Scan for the cell matching the given text and deliver its (X, Y) coordinate at center. 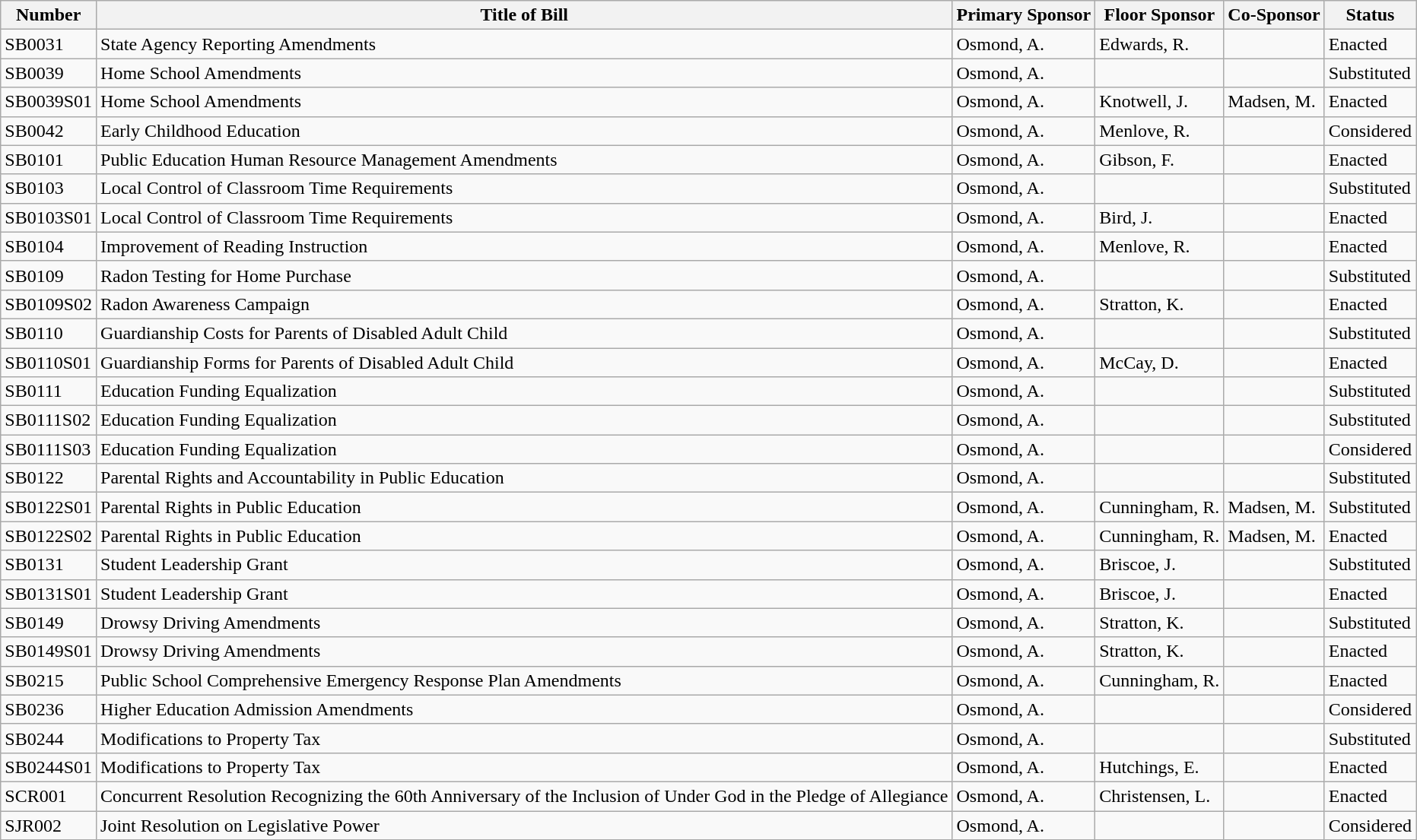
SJR002 (49, 825)
SB0101 (49, 160)
Guardianship Costs for Parents of Disabled Adult Child (525, 333)
Primary Sponsor (1024, 15)
SB0111 (49, 391)
Status (1370, 15)
Hutchings, E. (1159, 767)
Edwards, R. (1159, 44)
Co-Sponsor (1274, 15)
SB0109 (49, 275)
SB0215 (49, 680)
SB0110S01 (49, 363)
Guardianship Forms for Parents of Disabled Adult Child (525, 363)
SB0039 (49, 73)
SB0122S01 (49, 507)
McCay, D. (1159, 363)
SB0131 (49, 565)
SB0042 (49, 131)
SB0122 (49, 478)
Early Childhood Education (525, 131)
Concurrent Resolution Recognizing the 60th Anniversary of the Inclusion of Under God in the Pledge of Allegiance (525, 796)
Higher Education Admission Amendments (525, 709)
SB0131S01 (49, 594)
SB0039S01 (49, 102)
SB0149S01 (49, 651)
Radon Testing for Home Purchase (525, 275)
Public School Comprehensive Emergency Response Plan Amendments (525, 680)
SCR001 (49, 796)
SB0104 (49, 246)
Joint Resolution on Legislative Power (525, 825)
Gibson, F. (1159, 160)
SB0244 (49, 738)
SB0110 (49, 333)
SB0236 (49, 709)
Number (49, 15)
SB0111S03 (49, 449)
SB0103S01 (49, 217)
SB0149 (49, 623)
State Agency Reporting Amendments (525, 44)
SB0031 (49, 44)
Knotwell, J. (1159, 102)
Bird, J. (1159, 217)
SB0122S02 (49, 536)
Christensen, L. (1159, 796)
Radon Awareness Campaign (525, 304)
SB0244S01 (49, 767)
SB0111S02 (49, 420)
Improvement of Reading Instruction (525, 246)
Parental Rights and Accountability in Public Education (525, 478)
SB0109S02 (49, 304)
SB0103 (49, 189)
Floor Sponsor (1159, 15)
Public Education Human Resource Management Amendments (525, 160)
Title of Bill (525, 15)
